Find where the given text appears and provide that cell's center as [X, Y] coordinate. 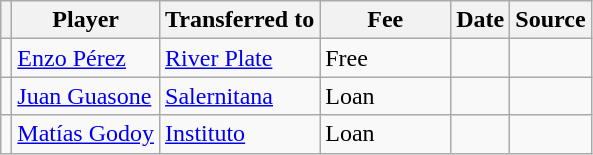
Enzo Pérez [86, 58]
River Plate [240, 58]
Date [480, 20]
Instituto [240, 134]
Juan Guasone [86, 96]
Player [86, 20]
Salernitana [240, 96]
Free [386, 58]
Source [550, 20]
Transferred to [240, 20]
Matías Godoy [86, 134]
Fee [386, 20]
